Identify which cell holds the provided text, then report its [x, y] central coordinate. 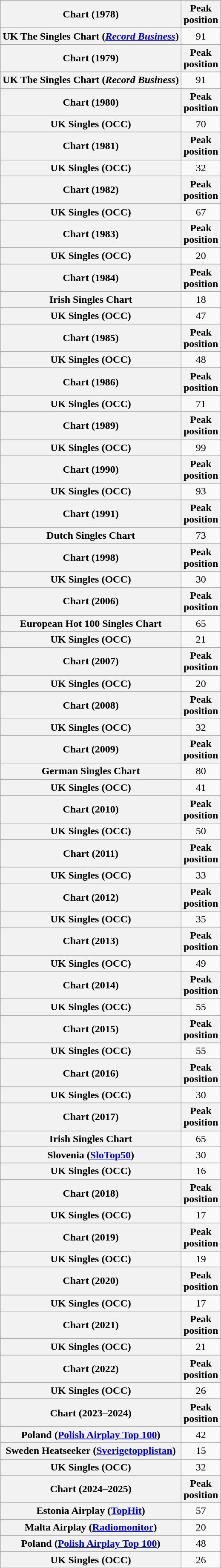
Chart (2024–2025) [91, 1489]
47 [201, 316]
Chart (1980) [91, 102]
19 [201, 1259]
80 [201, 771]
Slovenia (SloTop50) [91, 1155]
Chart (1984) [91, 278]
Chart (2014) [91, 985]
41 [201, 787]
Chart (2011) [91, 853]
Chart (2020) [91, 1281]
Chart (2013) [91, 941]
15 [201, 1451]
Estonia Airplay (TopHit) [91, 1511]
71 [201, 404]
Chart (2008) [91, 705]
73 [201, 535]
Chart (2010) [91, 809]
Chart (2021) [91, 1325]
Sweden Heatseeker (Sverigetopplistan) [91, 1451]
57 [201, 1511]
European Hot 100 Singles Chart [91, 623]
German Singles Chart [91, 771]
Malta Airplay (Radiomonitor) [91, 1527]
Chart (1978) [91, 14]
Chart (1983) [91, 233]
99 [201, 448]
Chart (1989) [91, 426]
Chart (1991) [91, 514]
35 [201, 919]
42 [201, 1435]
16 [201, 1171]
Chart (1981) [91, 146]
Chart (2012) [91, 897]
Chart (1979) [91, 58]
Chart (2016) [91, 1073]
49 [201, 963]
18 [201, 300]
Chart (2017) [91, 1117]
93 [201, 491]
Chart (1982) [91, 190]
Chart (1998) [91, 557]
Chart (2015) [91, 1029]
Chart (2019) [91, 1237]
Dutch Singles Chart [91, 535]
Chart (2018) [91, 1193]
Chart (1986) [91, 382]
50 [201, 831]
Chart (2007) [91, 662]
Chart (2009) [91, 750]
Chart (2022) [91, 1369]
Chart (2023–2024) [91, 1413]
Chart (2006) [91, 601]
70 [201, 124]
Chart (1990) [91, 469]
33 [201, 875]
67 [201, 212]
Chart (1985) [91, 338]
